Output the (x, y) coordinate of the center of the cell containing the given text.  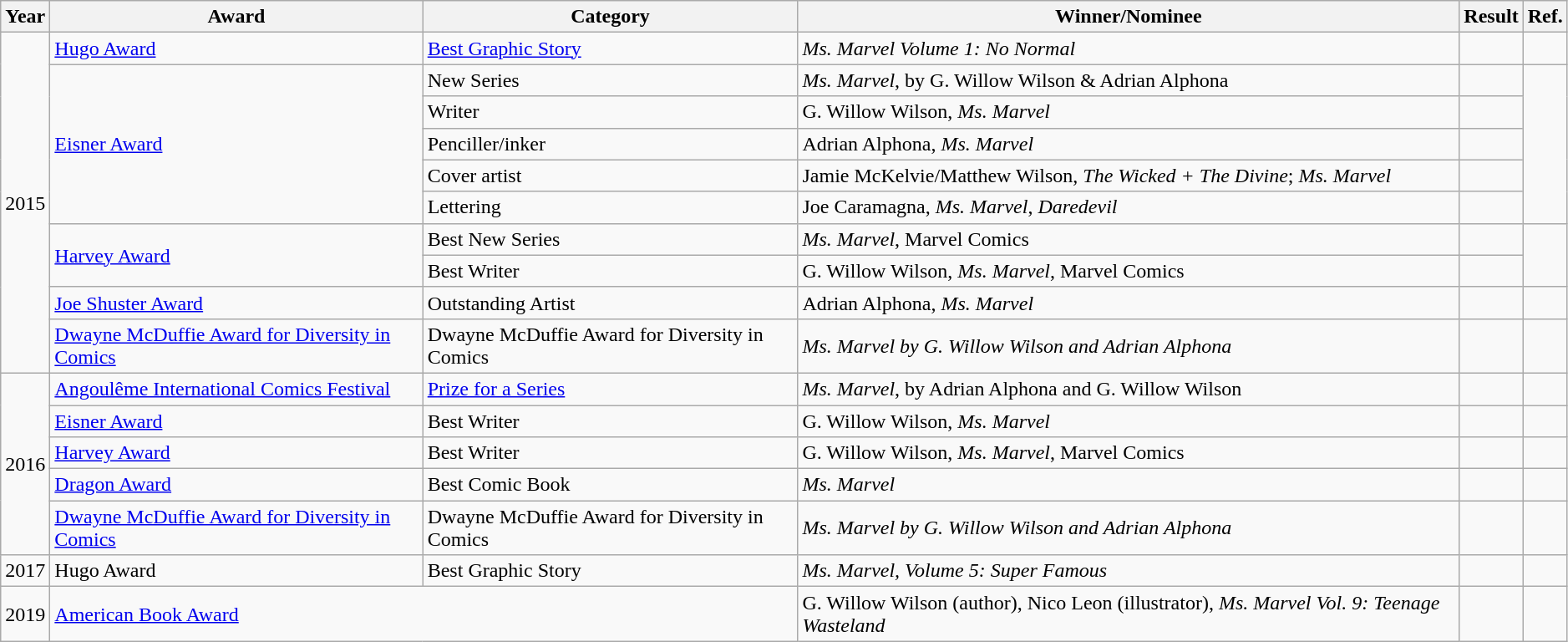
Jamie McKelvie/Matthew Wilson, The Wicked + The Divine; Ms. Marvel (1129, 176)
Ref. (1545, 17)
Cover artist (610, 176)
Best Comic Book (610, 485)
Best New Series (610, 239)
New Series (610, 80)
2019 (25, 614)
Ms. Marvel (1129, 485)
Ms. Marvel, by Adrian Alphona and G. Willow Wilson (1129, 389)
2015 (25, 203)
2016 (25, 463)
2017 (25, 571)
Joe Caramagna, Ms. Marvel, Daredevil (1129, 207)
Penciller/inker (610, 144)
Lettering (610, 207)
Writer (610, 112)
Result (1491, 17)
Award (236, 17)
Ms. Marvel, by G. Willow Wilson & Adrian Alphona (1129, 80)
Prize for a Series (610, 389)
Outstanding Artist (610, 303)
Joe Shuster Award (236, 303)
Angoulême International Comics Festival (236, 389)
Ms. Marvel, Marvel Comics (1129, 239)
Category (610, 17)
Ms. Marvel Volume 1: No Normal (1129, 48)
Ms. Marvel, Volume 5: Super Famous (1129, 571)
Winner/Nominee (1129, 17)
Year (25, 17)
G. Willow Wilson (author), Nico Leon (illustrator), Ms. Marvel Vol. 9: Teenage Wasteland (1129, 614)
American Book Award (424, 614)
Dragon Award (236, 485)
